Pinpoint the cell where the given text exists, returning its (X, Y) midpoint coordinate. 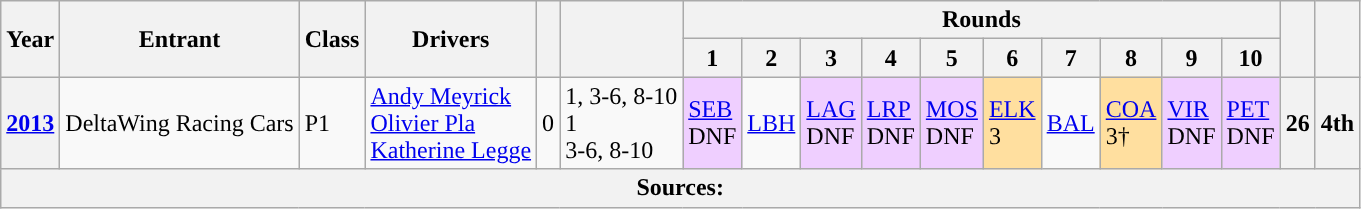
1, 3-6, 8-1013-6, 8-10 (622, 123)
ELK3 (1012, 123)
LAGDNF (831, 123)
Drivers (451, 39)
3 (831, 58)
26 (1298, 123)
2 (772, 58)
5 (952, 58)
Entrant (180, 39)
0 (548, 123)
Year (30, 39)
PETDNF (1250, 123)
7 (1070, 58)
VIRDNF (1192, 123)
Class (332, 39)
DeltaWing Racing Cars (180, 123)
10 (1250, 58)
LBH (772, 123)
COA3† (1131, 123)
LRPDNF (890, 123)
P1 (332, 123)
4 (890, 58)
BAL (1070, 123)
Sources: (680, 188)
Andy Meyrick Olivier Pla Katherine Legge (451, 123)
1 (712, 58)
MOSDNF (952, 123)
8 (1131, 58)
2013 (30, 123)
SEBDNF (712, 123)
9 (1192, 58)
4th (1337, 123)
Rounds (982, 20)
6 (1012, 58)
